Find where the given text appears and provide that cell's center as (x, y) coordinate. 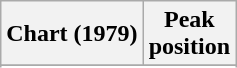
Chart (1979) (72, 34)
Peakposition (189, 34)
